Output the [x, y] coordinate of the center of the cell containing the given text.  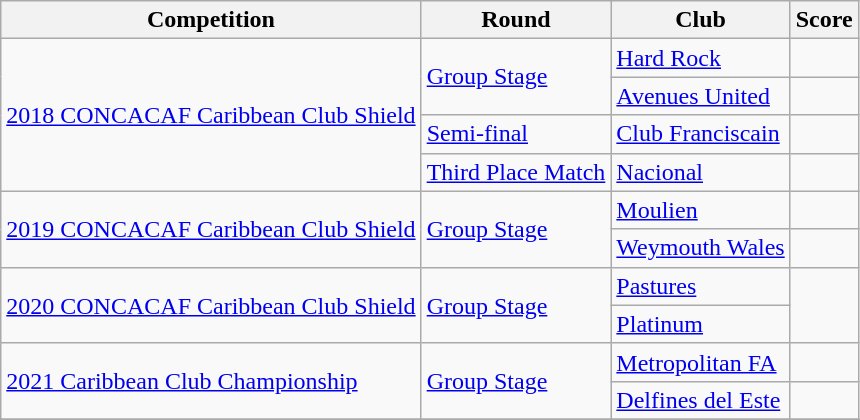
Semi-final [516, 134]
Pastures [700, 286]
2021 Caribbean Club Championship [211, 381]
Hard Rock [700, 58]
Competition [211, 20]
Score [824, 20]
Nacional [700, 172]
Avenues United [700, 96]
2019 CONCACAF Caribbean Club Shield [211, 229]
Club [700, 20]
Weymouth Wales [700, 248]
2020 CONCACAF Caribbean Club Shield [211, 305]
Platinum [700, 324]
Third Place Match [516, 172]
Club Franciscain [700, 134]
2018 CONCACAF Caribbean Club Shield [211, 115]
Moulien [700, 210]
Round [516, 20]
Metropolitan FA [700, 362]
Delfines del Este [700, 400]
